Find where the given text appears and provide that cell's center as [x, y] coordinate. 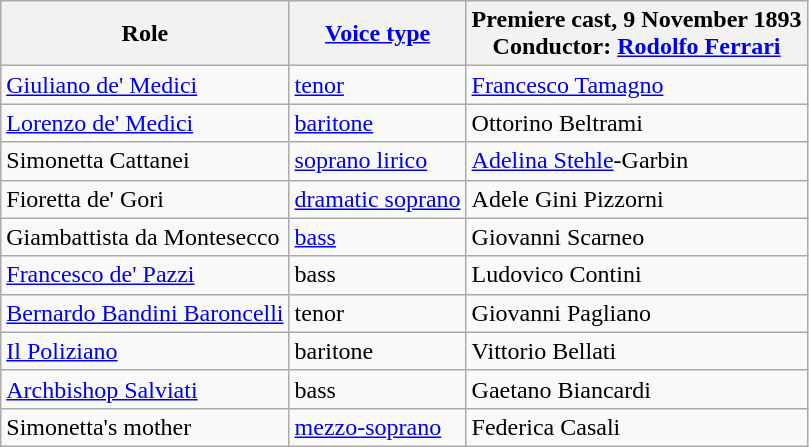
Giovanni Scarneo [636, 237]
Adele Gini Pizzorni [636, 199]
Giovanni Pagliano [636, 313]
Bernardo Bandini Baroncelli [145, 313]
Simonetta Cattanei [145, 161]
dramatic soprano [378, 199]
Giambattista da Montesecco [145, 237]
Adelina Stehle-Garbin [636, 161]
Lorenzo de' Medici [145, 123]
Vittorio Bellati [636, 351]
Gaetano Biancardi [636, 389]
Premiere cast, 9 November 1893Conductor: Rodolfo Ferrari [636, 34]
mezzo-soprano [378, 427]
Francesco Tamagno [636, 85]
Simonetta's mother [145, 427]
Voice type [378, 34]
Ludovico Contini [636, 275]
Francesco de' Pazzi [145, 275]
Giuliano de' Medici [145, 85]
soprano lirico [378, 161]
Fioretta de' Gori [145, 199]
Archbishop Salviati [145, 389]
Role [145, 34]
Federica Casali [636, 427]
Il Poliziano [145, 351]
Ottorino Beltrami [636, 123]
